Extract the (X, Y) coordinate from the center of the cell holding the provided text.  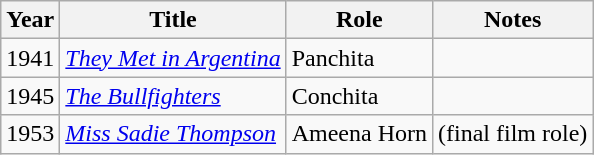
Ameena Horn (359, 134)
(final film role) (513, 134)
Year (30, 20)
Conchita (359, 96)
Notes (513, 20)
They Met in Argentina (173, 58)
Miss Sadie Thompson (173, 134)
1941 (30, 58)
1945 (30, 96)
The Bullfighters (173, 96)
1953 (30, 134)
Role (359, 20)
Panchita (359, 58)
Title (173, 20)
